Pinpoint the cell where the given text exists, returning its (x, y) midpoint coordinate. 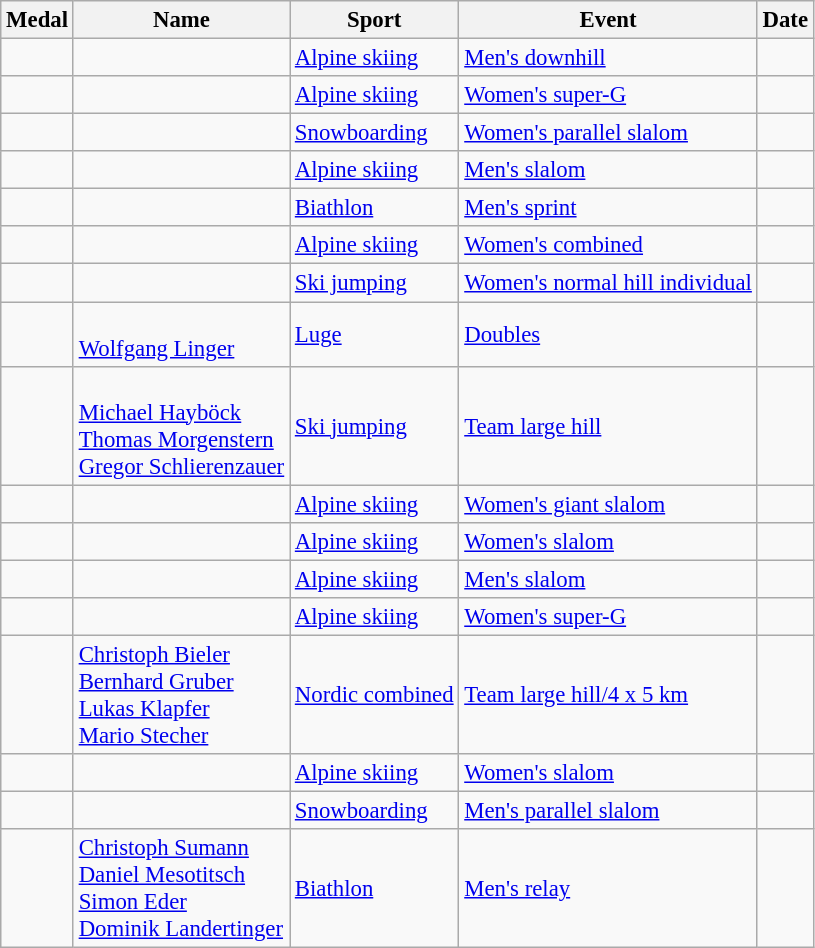
Wolfgang Linger (181, 334)
Christoph BielerBernhard GruberLukas KlapferMario Stecher (181, 694)
Name (181, 20)
Men's sprint (608, 208)
Doubles (608, 334)
Event (608, 20)
Women's combined (608, 245)
Men's relay (608, 888)
Luge (374, 334)
Date (785, 20)
Team large hill (608, 426)
Sport (374, 20)
Christoph SumannDaniel MesotitschSimon EderDominik Landertinger (181, 888)
Nordic combined (374, 694)
Women's normal hill individual (608, 283)
Medal (38, 20)
Men's parallel slalom (608, 810)
Men's downhill (608, 58)
Women's parallel slalom (608, 133)
Team large hill/4 x 5 km (608, 694)
Michael HayböckThomas MorgensternGregor Schlierenzauer (181, 426)
Women's giant slalom (608, 504)
